Return the [x, y] coordinate for the center point of the cell that contains the specified text.  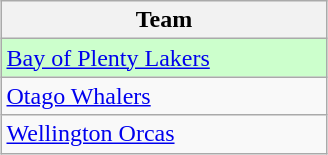
Wellington Orcas [164, 134]
Team [164, 20]
Bay of Plenty Lakers [164, 58]
Otago Whalers [164, 96]
